Output the (X, Y) coordinate of the center of the cell containing the given text.  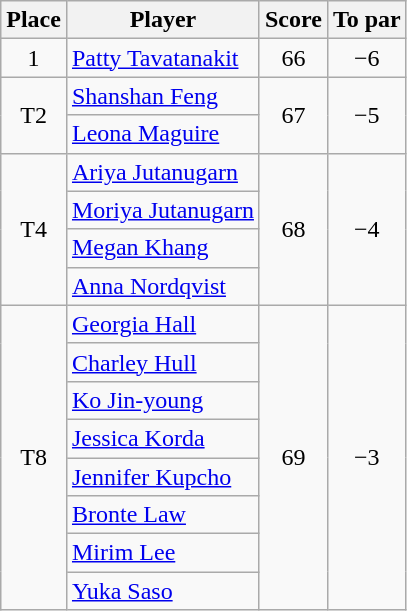
66 (293, 58)
69 (293, 457)
Megan Khang (162, 248)
Jennifer Kupcho (162, 477)
Bronte Law (162, 515)
−4 (366, 229)
Patty Tavatanakit (162, 58)
1 (34, 58)
T2 (34, 115)
Yuka Saso (162, 591)
−3 (366, 457)
Mirim Lee (162, 553)
Player (162, 20)
Score (293, 20)
67 (293, 115)
Moriya Jutanugarn (162, 210)
68 (293, 229)
Shanshan Feng (162, 96)
Georgia Hall (162, 324)
Leona Maguire (162, 134)
Ko Jin-young (162, 400)
To par (366, 20)
Charley Hull (162, 362)
−5 (366, 115)
T8 (34, 457)
Ariya Jutanugarn (162, 172)
−6 (366, 58)
Anna Nordqvist (162, 286)
Place (34, 20)
T4 (34, 229)
Jessica Korda (162, 438)
